For the text-containing cell, return its midpoint in (X, Y) coordinate format. 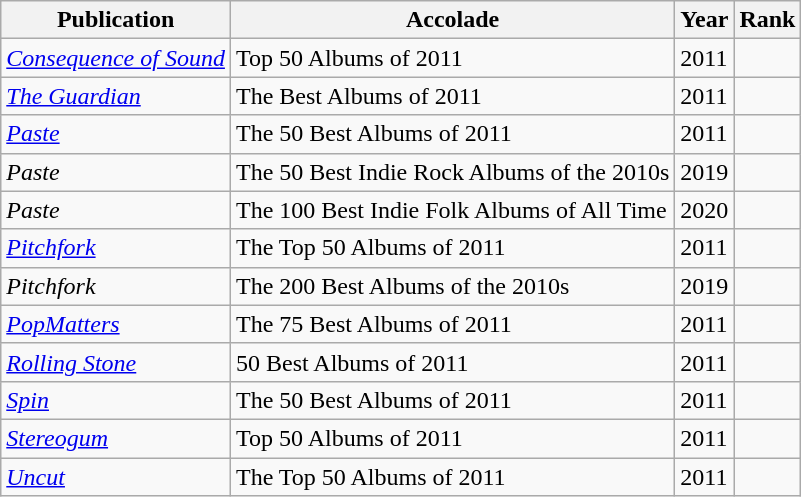
Year (704, 20)
Publication (116, 20)
Consequence of Sound (116, 58)
The 50 Best Indie Rock Albums of the 2010s (452, 172)
Uncut (116, 477)
PopMatters (116, 324)
The 200 Best Albums of the 2010s (452, 286)
Spin (116, 400)
Accolade (452, 20)
The Best Albums of 2011 (452, 96)
Stereogum (116, 438)
The Guardian (116, 96)
50 Best Albums of 2011 (452, 362)
2020 (704, 210)
The 75 Best Albums of 2011 (452, 324)
Rolling Stone (116, 362)
The 100 Best Indie Folk Albums of All Time (452, 210)
Rank (768, 20)
